Return the [X, Y] coordinate for the center point of the cell that contains the specified text.  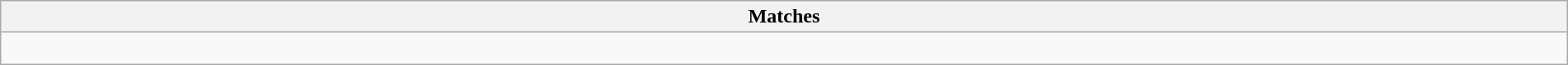
Matches [784, 17]
